Provide the (X, Y) coordinate of the cell's center where the given text is located.  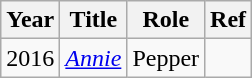
2016 (30, 58)
Year (30, 20)
Pepper (166, 58)
Ref (228, 20)
Annie (94, 58)
Role (166, 20)
Title (94, 20)
